Pinpoint the cell where the given text exists, returning its [X, Y] midpoint coordinate. 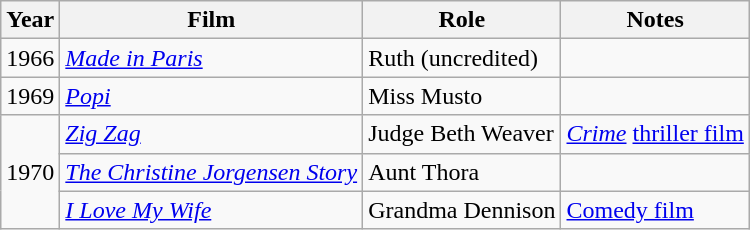
The Christine Jorgensen Story [212, 172]
Miss Musto [462, 96]
Role [462, 20]
Ruth (uncredited) [462, 58]
Notes [655, 20]
Zig Zag [212, 134]
1970 [30, 172]
Popi [212, 96]
Aunt Thora [462, 172]
Grandma Dennison [462, 210]
Made in Paris [212, 58]
Film [212, 20]
Judge Beth Weaver [462, 134]
Crime thriller film [655, 134]
Year [30, 20]
Comedy film [655, 210]
1966 [30, 58]
I Love My Wife [212, 210]
1969 [30, 96]
